Detect which cell encompasses the target text, then output its (X, Y) center coordinate. 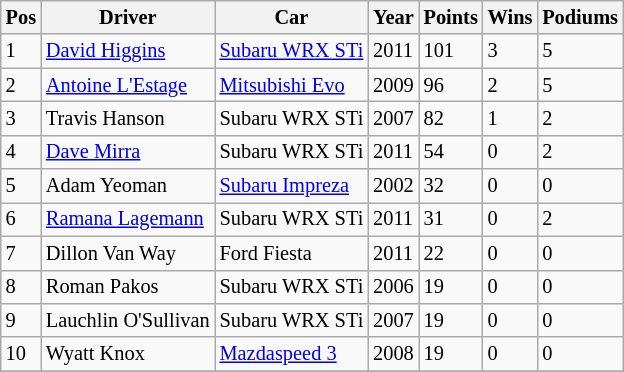
Adam Yeoman (128, 186)
Points (451, 17)
Dillon Van Way (128, 253)
2002 (393, 186)
Travis Hanson (128, 118)
Wins (510, 17)
10 (21, 354)
82 (451, 118)
9 (21, 320)
32 (451, 186)
101 (451, 51)
Dave Mirra (128, 152)
Year (393, 17)
96 (451, 85)
Ford Fiesta (292, 253)
6 (21, 219)
Driver (128, 17)
31 (451, 219)
Ramana Lagemann (128, 219)
Subaru Impreza (292, 186)
54 (451, 152)
Antoine L'Estage (128, 85)
Pos (21, 17)
Mitsubishi Evo (292, 85)
Car (292, 17)
2008 (393, 354)
Wyatt Knox (128, 354)
8 (21, 287)
2009 (393, 85)
Roman Pakos (128, 287)
22 (451, 253)
David Higgins (128, 51)
Mazdaspeed 3 (292, 354)
4 (21, 152)
7 (21, 253)
Podiums (580, 17)
2006 (393, 287)
Lauchlin O'Sullivan (128, 320)
